Provide the [X, Y] coordinate of the cell's center where the given text is located.  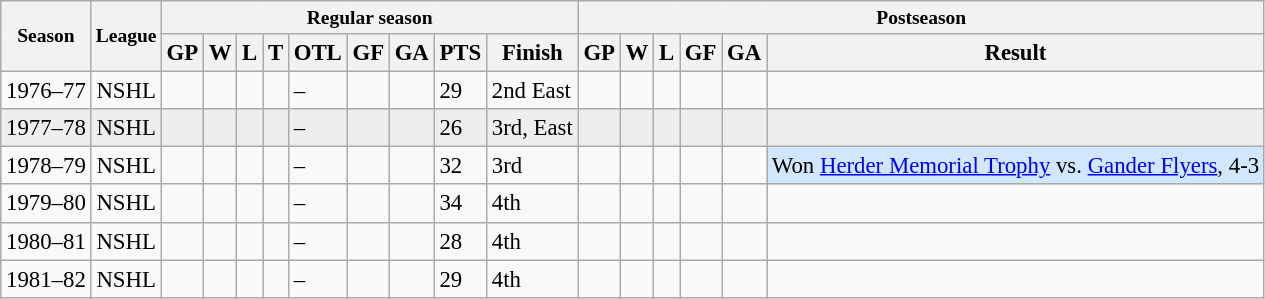
PTS [460, 53]
3rd [532, 166]
League [126, 36]
OTL [318, 53]
26 [460, 128]
1976–77 [46, 91]
Finish [532, 53]
Regular season [370, 18]
Won Herder Memorial Trophy vs. Gander Flyers, 4-3 [1015, 166]
1978–79 [46, 166]
2nd East [532, 91]
1980–81 [46, 241]
Season [46, 36]
T [276, 53]
1981–82 [46, 279]
1979–80 [46, 204]
32 [460, 166]
3rd, East [532, 128]
1977–78 [46, 128]
28 [460, 241]
Result [1015, 53]
34 [460, 204]
Postseason [921, 18]
